Identify which cell holds the provided text, then report its (x, y) central coordinate. 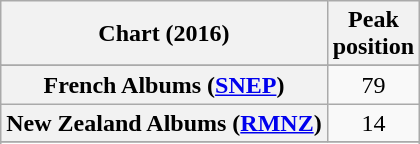
Chart (2016) (164, 34)
79 (373, 85)
14 (373, 123)
French Albums (SNEP) (164, 85)
New Zealand Albums (RMNZ) (164, 123)
Peak position (373, 34)
